Locate the cell with the specified text and output its [X, Y] center coordinate. 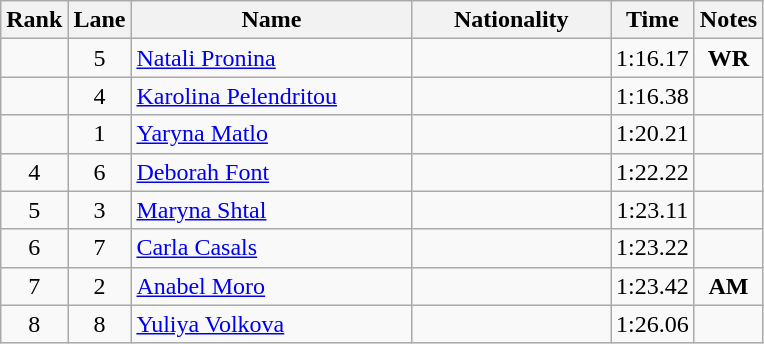
1:16.38 [653, 96]
1:20.21 [653, 134]
1:23.42 [653, 286]
3 [100, 210]
1:23.11 [653, 210]
1:26.06 [653, 324]
Lane [100, 20]
1:22.22 [653, 172]
Carla Casals [272, 248]
Natali Pronina [272, 58]
Nationality [512, 20]
Deborah Font [272, 172]
Yuliya Volkova [272, 324]
1:23.22 [653, 248]
WR [728, 58]
Time [653, 20]
Maryna Shtal [272, 210]
2 [100, 286]
Name [272, 20]
Karolina Pelendritou [272, 96]
Rank [34, 20]
1 [100, 134]
Notes [728, 20]
Yaryna Matlo [272, 134]
1:16.17 [653, 58]
Anabel Moro [272, 286]
AM [728, 286]
